From the cell containing the given text, extract its center point as (X, Y) coordinate. 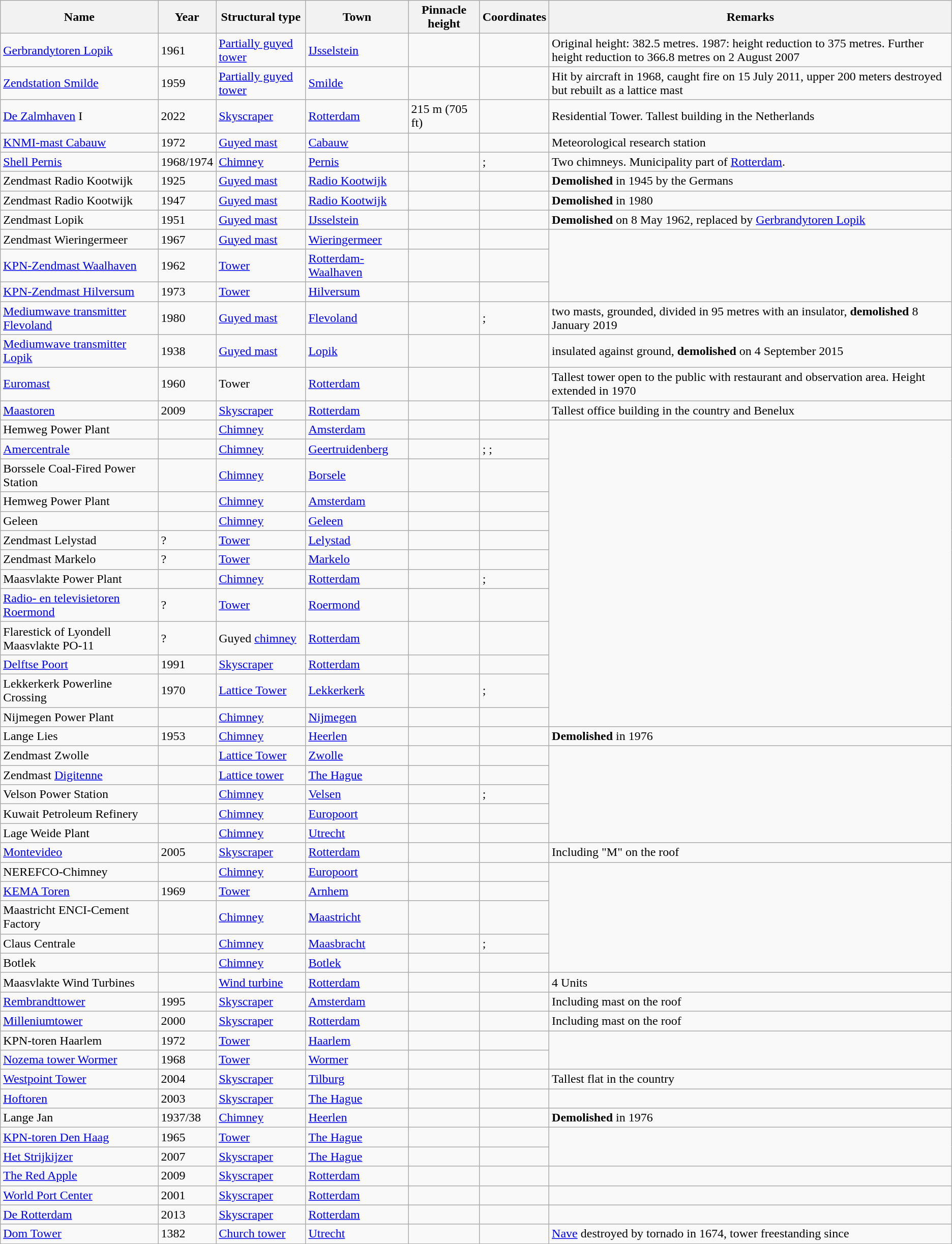
1980 (187, 317)
2000 (187, 1021)
Maastricht (357, 917)
1382 (187, 1234)
Zendmast Lopik (79, 220)
Tilburg (357, 1079)
Lekkerkerk Powerline Crossing (79, 691)
Rembrandttower (79, 1001)
4 Units (751, 982)
1969 (187, 891)
Velsen (357, 794)
Nijmegen Power Plant (79, 717)
Wind turbine (261, 982)
Zendmast Digitenne (79, 775)
Wieringermeer (357, 239)
1970 (187, 691)
Nijmegen (357, 717)
Zendmast Lelystad (79, 540)
Smilde (357, 83)
Rotterdam-Waalhaven (357, 265)
Flevoland (357, 317)
Borsele (357, 475)
Zwolle (357, 756)
The Red Apple (79, 1176)
Lelystad (357, 540)
215 m (705 ft) (444, 116)
KPN-Zendmast Hilversum (79, 291)
1937/38 (187, 1118)
Church tower (261, 1234)
Tallest office building in the country and Benelux (751, 410)
Maasvlakte Wind Turbines (79, 982)
KPN-Zendmast Waalhaven (79, 265)
De Rotterdam (79, 1215)
Lekkerkerk (357, 691)
KPN-toren Den Haag (79, 1137)
1968 (187, 1060)
Pinnacle height (444, 17)
1995 (187, 1001)
Including "M" on the roof (751, 852)
Zendmast Markelo (79, 559)
Geertruidenberg (357, 449)
Maastoren (79, 410)
two masts, grounded, divided in 95 metres with an insulator, demolished 8 January 2019 (751, 317)
Westpoint Tower (79, 1079)
insulated against ground, demolished on 4 September 2015 (751, 351)
Maasvlakte Power Plant (79, 579)
Demolished in 1980 (751, 200)
Year (187, 17)
Nozema tower Wormer (79, 1060)
Lange Jan (79, 1118)
Hit by aircraft in 1968, caught fire on 15 July 2011, upper 200 meters destroyed but rebuilt as a lattice mast (751, 83)
2005 (187, 852)
Tallest tower open to the public with restaurant and observation area. Height extended in 1970 (751, 384)
1991 (187, 664)
Coordinates (514, 17)
Radio- en televisietoren Roermond (79, 605)
Dom Tower (79, 1234)
Roermond (357, 605)
2013 (187, 1215)
De Zalmhaven I (79, 116)
Pernis (357, 162)
Lange Lies (79, 736)
Original height: 382.5 metres. 1987: height reduction to 375 metres. Further height reduction to 366.8 metres on 2 August 2007 (751, 50)
1962 (187, 265)
Wormer (357, 1060)
1968/1974 (187, 162)
Name (79, 17)
Maastricht ENCI-Cement Factory (79, 917)
1959 (187, 83)
1960 (187, 384)
Zendmast Zwolle (79, 756)
NEREFCO-Chimney (79, 872)
1965 (187, 1137)
Markelo (357, 559)
Cabauw (357, 142)
1951 (187, 220)
Demolished on 8 May 1962, replaced by Gerbrandytoren Lopik (751, 220)
Delftse Poort (79, 664)
2003 (187, 1099)
Lattice tower (261, 775)
1938 (187, 351)
Claus Centrale (79, 943)
Meteorological research station (751, 142)
1925 (187, 181)
Gerbrandytoren Lopik (79, 50)
; ; (514, 449)
Zendmast Wieringermeer (79, 239)
Lopik (357, 351)
2001 (187, 1195)
Flarestick of Lyondell Maasvlakte PO-11 (79, 638)
Montevideo (79, 852)
1961 (187, 50)
KPN-toren Haarlem (79, 1040)
Haarlem (357, 1040)
Amercentrale (79, 449)
Mediumwave transmitter Lopik (79, 351)
2004 (187, 1079)
Zendstation Smilde (79, 83)
Kuwait Petroleum Refinery (79, 814)
KNMI-mast Cabauw (79, 142)
Velson Power Station (79, 794)
1967 (187, 239)
Hilversum (357, 291)
1947 (187, 200)
Euromast (79, 384)
Milleniumtower (79, 1021)
1953 (187, 736)
World Port Center (79, 1195)
Lage Weide Plant (79, 833)
Borssele Coal-Fired Power Station (79, 475)
Two chimneys. Municipality part of Rotterdam. (751, 162)
Shell Pernis (79, 162)
Nave destroyed by tornado in 1674, tower freestanding since (751, 1234)
Residential Tower. Tallest building in the Netherlands (751, 116)
2022 (187, 116)
Structural type (261, 17)
1973 (187, 291)
Guyed chimney (261, 638)
Remarks (751, 17)
Demolished in 1945 by the Germans (751, 181)
Hoftoren (79, 1099)
KEMA Toren (79, 891)
2007 (187, 1157)
Maasbracht (357, 943)
Tallest flat in the country (751, 1079)
Town (357, 17)
Het Strijkijzer (79, 1157)
Mediumwave transmitter Flevoland (79, 317)
Arnhem (357, 891)
